Identify which cell holds the provided text, then report its (X, Y) central coordinate. 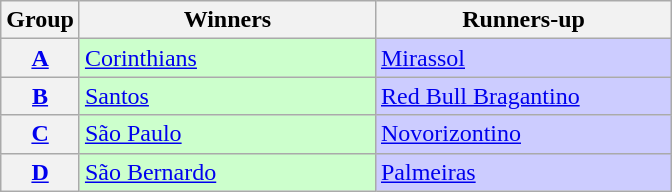
Runners-up (523, 20)
C (40, 134)
Winners (227, 20)
São Bernardo (227, 172)
B (40, 96)
Mirassol (523, 58)
Corinthians (227, 58)
Palmeiras (523, 172)
Group (40, 20)
A (40, 58)
Red Bull Bragantino (523, 96)
D (40, 172)
Santos (227, 96)
Novorizontino (523, 134)
São Paulo (227, 134)
